Locate the cell with the specified text and output its [x, y] center coordinate. 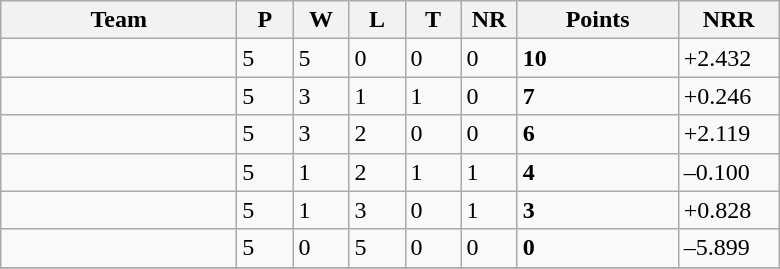
P [265, 20]
+0.828 [728, 210]
NR [489, 20]
+2.119 [728, 134]
T [433, 20]
4 [598, 172]
+2.432 [728, 58]
10 [598, 58]
6 [598, 134]
–5.899 [728, 248]
Points [598, 20]
L [377, 20]
Team [119, 20]
NRR [728, 20]
+0.246 [728, 96]
–0.100 [728, 172]
7 [598, 96]
W [321, 20]
